Determine the [X, Y] coordinate at the center of the cell enclosing the given text.  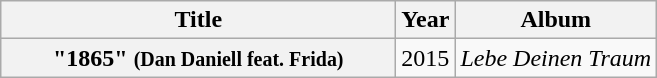
Year [426, 20]
Album [556, 20]
Lebe Deinen Traum [556, 58]
2015 [426, 58]
"1865" (Dan Daniell feat. Frida) [198, 58]
Title [198, 20]
